Locate the cell with the specified text and output its [X, Y] center coordinate. 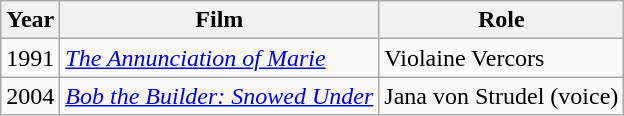
Year [30, 20]
1991 [30, 58]
Role [502, 20]
Jana von Strudel (voice) [502, 96]
Film [220, 20]
2004 [30, 96]
Violaine Vercors [502, 58]
Bob the Builder: Snowed Under [220, 96]
The Annunciation of Marie [220, 58]
